Pinpoint the cell where the given text exists, returning its (x, y) midpoint coordinate. 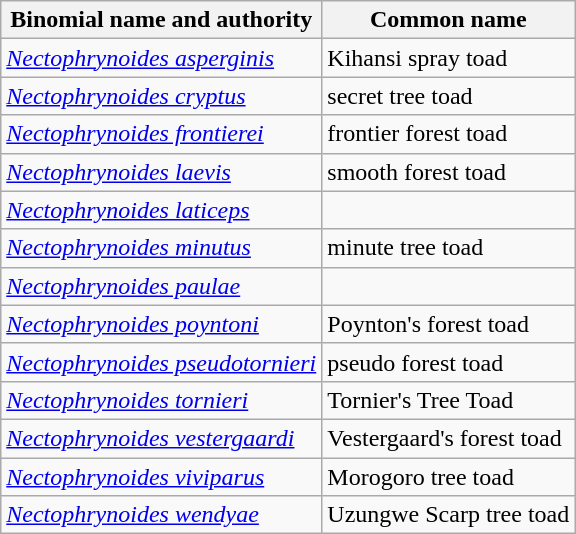
Nectophrynoides minutus (162, 248)
Uzungwe Scarp tree toad (448, 515)
Nectophrynoides viviparus (162, 477)
smooth forest toad (448, 172)
frontier forest toad (448, 134)
minute tree toad (448, 248)
Common name (448, 20)
pseudo forest toad (448, 362)
Tornier's Tree Toad (448, 400)
Nectophrynoides asperginis (162, 58)
Nectophrynoides laticeps (162, 210)
secret tree toad (448, 96)
Nectophrynoides frontierei (162, 134)
Nectophrynoides pseudotornieri (162, 362)
Nectophrynoides cryptus (162, 96)
Kihansi spray toad (448, 58)
Nectophrynoides paulae (162, 286)
Poynton's forest toad (448, 324)
Nectophrynoides tornieri (162, 400)
Nectophrynoides wendyae (162, 515)
Morogoro tree toad (448, 477)
Nectophrynoides poyntoni (162, 324)
Nectophrynoides vestergaardi (162, 438)
Vestergaard's forest toad (448, 438)
Nectophrynoides laevis (162, 172)
Binomial name and authority (162, 20)
